Output the [x, y] coordinate of the center of the cell containing the given text.  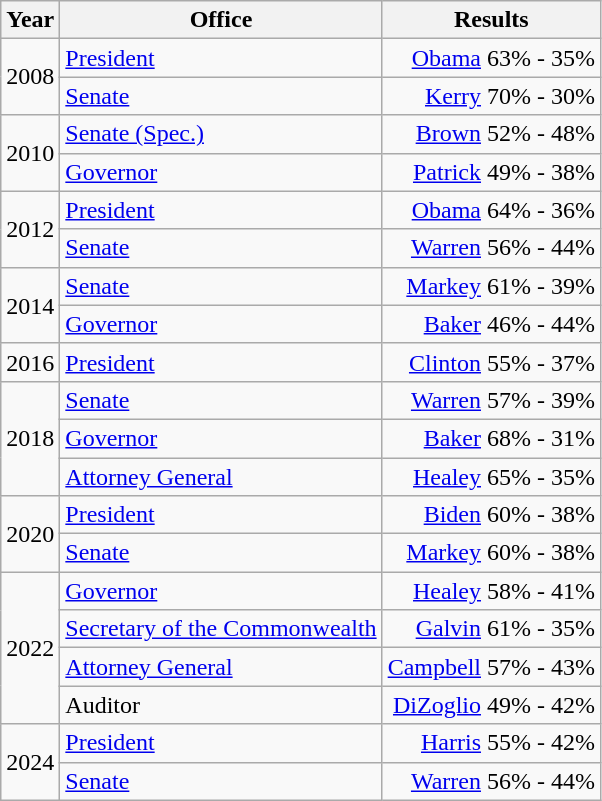
Results [491, 20]
2008 [30, 77]
2014 [30, 305]
Brown 52% - 48% [491, 134]
Senate (Spec.) [221, 134]
Markey 61% - 39% [491, 286]
Auditor [221, 705]
Warren 57% - 39% [491, 400]
Baker 68% - 31% [491, 438]
2022 [30, 648]
Campbell 57% - 43% [491, 667]
Baker 46% - 44% [491, 324]
Healey 65% - 35% [491, 477]
Harris 55% - 42% [491, 743]
DiZoglio 49% - 42% [491, 705]
Kerry 70% - 30% [491, 96]
Patrick 49% - 38% [491, 172]
2018 [30, 438]
Healey 58% - 41% [491, 591]
Obama 64% - 36% [491, 210]
Office [221, 20]
Secretary of the Commonwealth [221, 629]
2010 [30, 153]
2020 [30, 534]
Obama 63% - 35% [491, 58]
Year [30, 20]
2024 [30, 762]
Biden 60% - 38% [491, 515]
Galvin 61% - 35% [491, 629]
2016 [30, 362]
Clinton 55% - 37% [491, 362]
Markey 60% - 38% [491, 553]
2012 [30, 229]
